Identify which cell holds the provided text, then report its (X, Y) central coordinate. 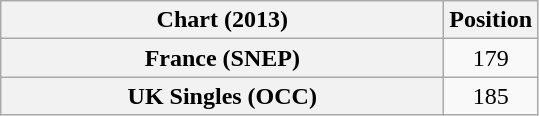
Position (491, 20)
185 (491, 96)
179 (491, 58)
Chart (2013) (222, 20)
UK Singles (OCC) (222, 96)
France (SNEP) (222, 58)
